Find where the given text appears and provide that cell's center as [x, y] coordinate. 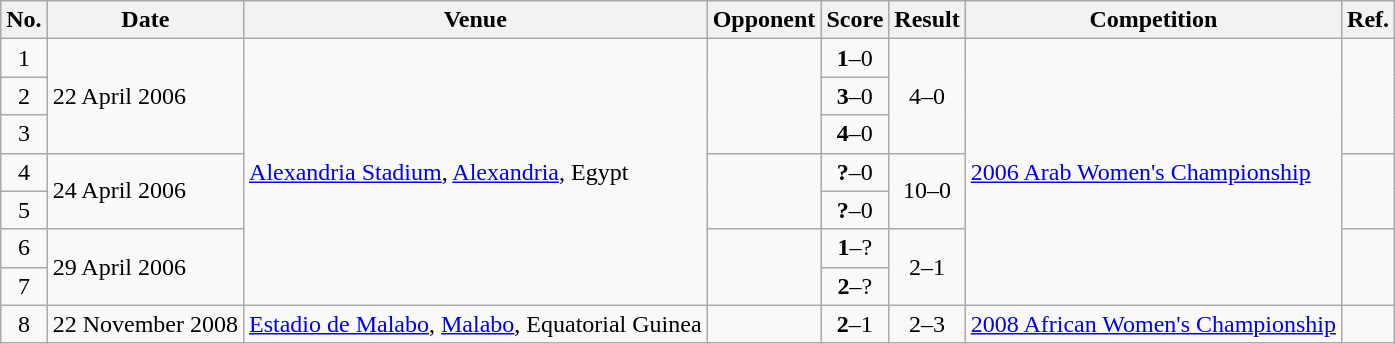
Estadio de Malabo, Malabo, Equatorial Guinea [476, 324]
6 [24, 248]
Result [927, 20]
3 [24, 134]
Competition [1153, 20]
29 April 2006 [145, 267]
Venue [476, 20]
1 [24, 58]
4 [24, 172]
24 April 2006 [145, 191]
22 April 2006 [145, 96]
Date [145, 20]
22 November 2008 [145, 324]
10–0 [927, 191]
7 [24, 286]
Alexandria Stadium, Alexandria, Egypt [476, 172]
1–0 [855, 58]
2–3 [927, 324]
2–? [855, 286]
No. [24, 20]
Score [855, 20]
2008 African Women's Championship [1153, 324]
3–0 [855, 96]
8 [24, 324]
Ref. [1368, 20]
2 [24, 96]
5 [24, 210]
Opponent [764, 20]
2006 Arab Women's Championship [1153, 172]
1–? [855, 248]
